Pinpoint the cell where the given text exists, returning its (X, Y) midpoint coordinate. 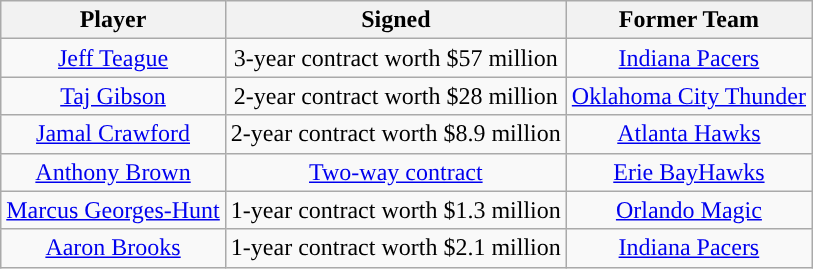
2-year contract worth $8.9 million (396, 134)
Jeff Teague (114, 58)
Anthony Brown (114, 172)
1-year contract worth $2.1 million (396, 248)
Player (114, 20)
Former Team (688, 20)
Taj Gibson (114, 96)
Oklahoma City Thunder (688, 96)
Erie BayHawks (688, 172)
Signed (396, 20)
2-year contract worth $28 million (396, 96)
Orlando Magic (688, 210)
3-year contract worth $57 million (396, 58)
Aaron Brooks (114, 248)
1-year contract worth $1.3 million (396, 210)
Two-way contract (396, 172)
Jamal Crawford (114, 134)
Atlanta Hawks (688, 134)
Marcus Georges-Hunt (114, 210)
